Provide the [X, Y] coordinate of the cell's center where the given text is located.  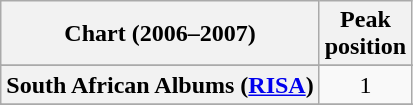
1 [365, 85]
Peakposition [365, 34]
Chart (2006–2007) [160, 34]
South African Albums (RISA) [160, 85]
